Scan for the cell matching the given text and deliver its (x, y) coordinate at center. 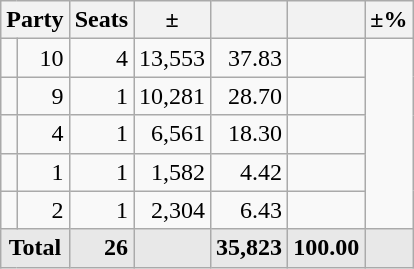
± (172, 20)
4.42 (250, 172)
10,281 (172, 96)
2 (43, 210)
37.83 (250, 58)
18.30 (250, 134)
9 (43, 96)
6.43 (250, 210)
35,823 (250, 248)
13,553 (172, 58)
100.00 (326, 248)
26 (101, 248)
28.70 (250, 96)
Total (35, 248)
Party (35, 20)
1,582 (172, 172)
±% (389, 20)
10 (43, 58)
2,304 (172, 210)
Seats (101, 20)
6,561 (172, 134)
